Extract the [X, Y] coordinate from the center of the cell holding the provided text.  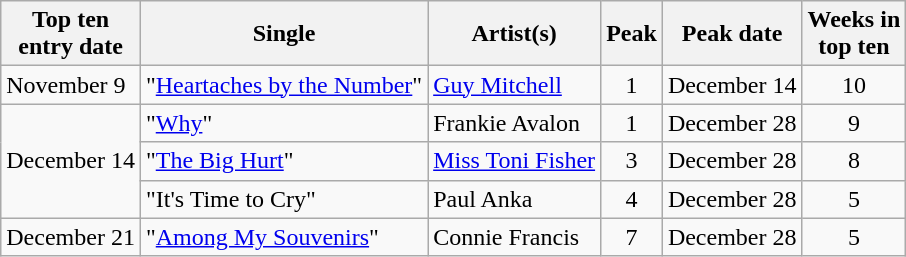
"Heartaches by the Number" [284, 85]
"The Big Hurt" [284, 161]
Peak [632, 34]
Connie Francis [514, 237]
November 9 [71, 85]
Weeks intop ten [854, 34]
Artist(s) [514, 34]
"Why" [284, 123]
Peak date [732, 34]
Single [284, 34]
Top tenentry date [71, 34]
December 21 [71, 237]
10 [854, 85]
9 [854, 123]
4 [632, 199]
8 [854, 161]
"It's Time to Cry" [284, 199]
Guy Mitchell [514, 85]
Paul Anka [514, 199]
"Among My Souvenirs" [284, 237]
3 [632, 161]
Frankie Avalon [514, 123]
7 [632, 237]
Miss Toni Fisher [514, 161]
